Output the (X, Y) coordinate of the center of the cell containing the given text.  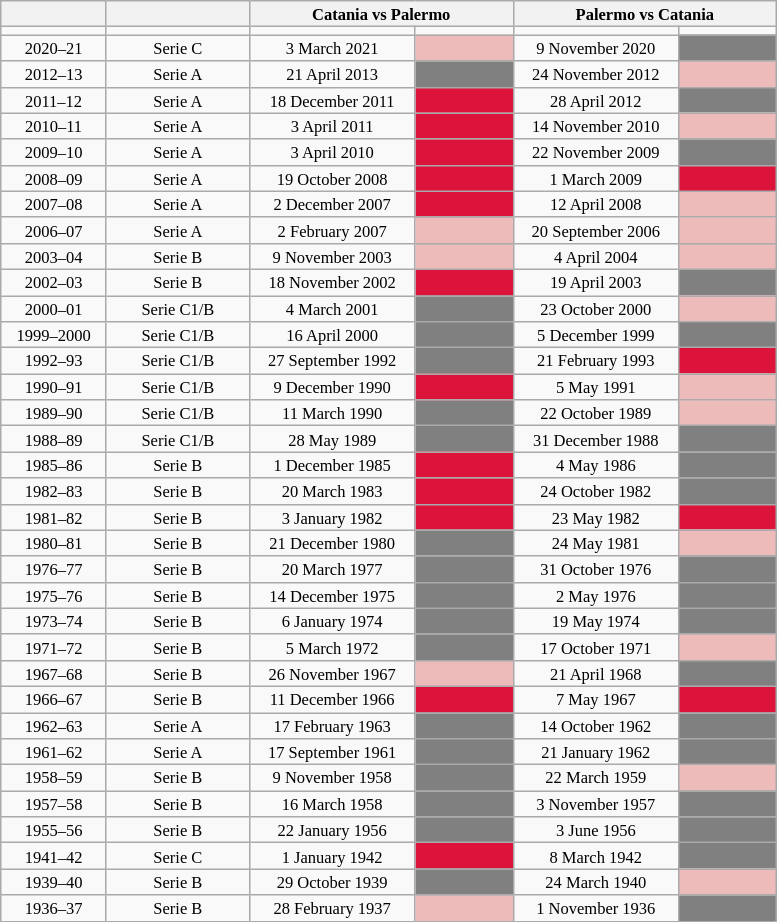
24 May 1981 (596, 543)
9 November 2003 (332, 256)
1975–76 (54, 595)
3 April 2010 (332, 152)
1 March 2009 (596, 178)
31 October 1976 (596, 569)
9 December 1990 (332, 387)
21 January 1962 (596, 752)
5 December 1999 (596, 335)
1941–42 (54, 856)
24 March 1940 (596, 882)
6 January 1974 (332, 621)
Catania vs Palermo (381, 14)
1992–93 (54, 361)
14 November 2010 (596, 126)
4 April 2004 (596, 256)
3 November 1957 (596, 804)
18 December 2011 (332, 100)
5 May 1991 (596, 387)
8 March 1942 (596, 856)
24 October 1982 (596, 491)
11 March 1990 (332, 413)
1967–68 (54, 673)
22 March 1959 (596, 778)
31 December 1988 (596, 439)
28 April 2012 (596, 100)
16 April 2000 (332, 335)
2007–08 (54, 204)
9 November 2020 (596, 48)
2012–13 (54, 74)
9 November 1958 (332, 778)
1973–74 (54, 621)
3 March 2021 (332, 48)
29 October 1939 (332, 882)
1976–77 (54, 569)
22 November 2009 (596, 152)
11 December 1966 (332, 699)
19 October 2008 (332, 178)
17 September 1961 (332, 752)
2020–21 (54, 48)
21 February 1993 (596, 361)
2006–07 (54, 230)
2002–03 (54, 282)
2 December 2007 (332, 204)
19 May 1974 (596, 621)
2003–04 (54, 256)
1958–59 (54, 778)
16 March 1958 (332, 804)
1988–89 (54, 439)
1 January 1942 (332, 856)
20 September 2006 (596, 230)
4 March 2001 (332, 309)
3 January 1982 (332, 517)
1971–72 (54, 647)
1955–56 (54, 830)
Palermo vs Catania (645, 14)
1966–67 (54, 699)
23 May 1982 (596, 517)
12 April 2008 (596, 204)
20 March 1983 (332, 491)
2011–12 (54, 100)
1989–90 (54, 413)
26 November 1967 (332, 673)
7 May 1967 (596, 699)
1981–82 (54, 517)
1 November 1936 (596, 908)
18 November 2002 (332, 282)
22 January 1956 (332, 830)
1982–83 (54, 491)
21 April 2013 (332, 74)
14 December 1975 (332, 595)
2 February 2007 (332, 230)
21 December 1980 (332, 543)
1957–58 (54, 804)
3 June 1956 (596, 830)
1999–2000 (54, 335)
1 December 1985 (332, 465)
1985–86 (54, 465)
1939–40 (54, 882)
5 March 1972 (332, 647)
17 October 1971 (596, 647)
23 October 2000 (596, 309)
1936–37 (54, 908)
2 May 1976 (596, 595)
19 April 2003 (596, 282)
1961–62 (54, 752)
2010–11 (54, 126)
21 April 1968 (596, 673)
22 October 1989 (596, 413)
1990–91 (54, 387)
14 October 1962 (596, 725)
1980–81 (54, 543)
3 April 2011 (332, 126)
4 May 1986 (596, 465)
1962–63 (54, 725)
2009–10 (54, 152)
2008–09 (54, 178)
27 September 1992 (332, 361)
17 February 1963 (332, 725)
28 May 1989 (332, 439)
28 February 1937 (332, 908)
20 March 1977 (332, 569)
24 November 2012 (596, 74)
2000–01 (54, 309)
